Output the (x, y) coordinate of the center of the cell containing the given text.  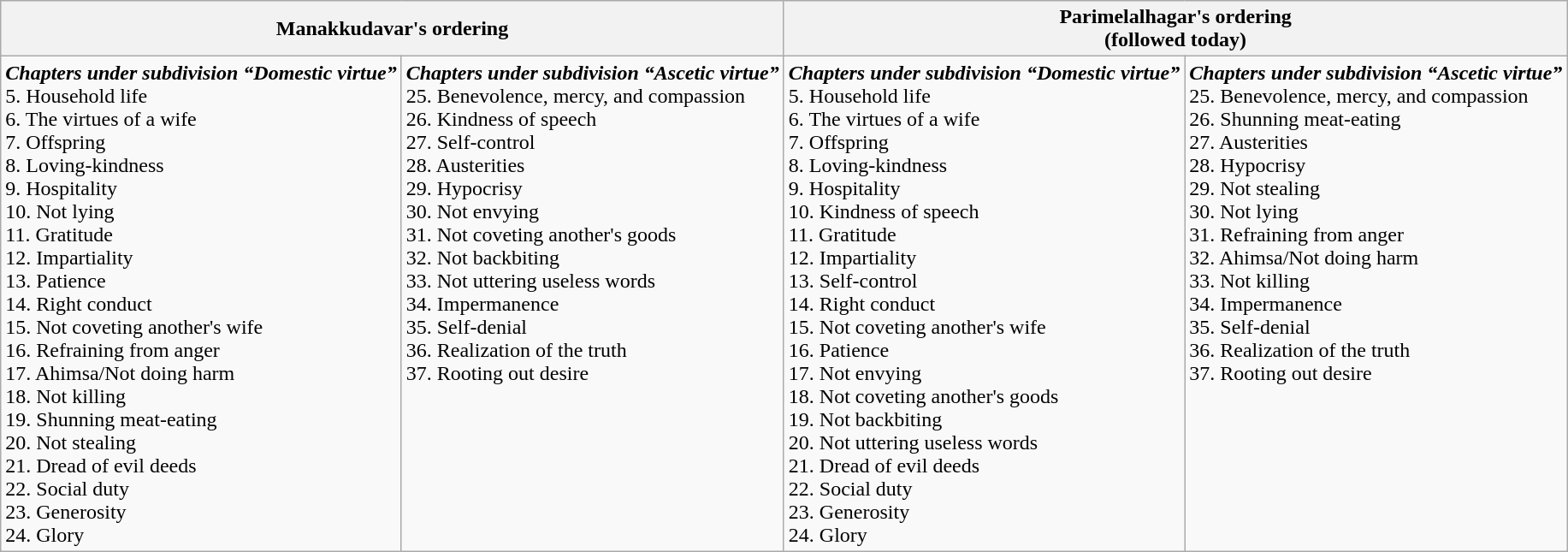
Manakkudavar's ordering (393, 29)
Parimelalhagar's ordering(followed today) (1175, 29)
